Pinpoint the cell where the given text exists, returning its [X, Y] midpoint coordinate. 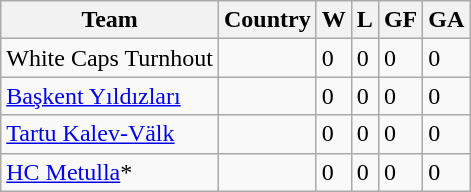
Country [268, 20]
HC Metulla* [110, 172]
GF [400, 20]
Tartu Kalev-Välk [110, 134]
GA [446, 20]
W [334, 20]
Team [110, 20]
Başkent Yıldızları [110, 96]
L [364, 20]
White Caps Turnhout [110, 58]
